Output the [X, Y] coordinate of the center of the cell containing the given text.  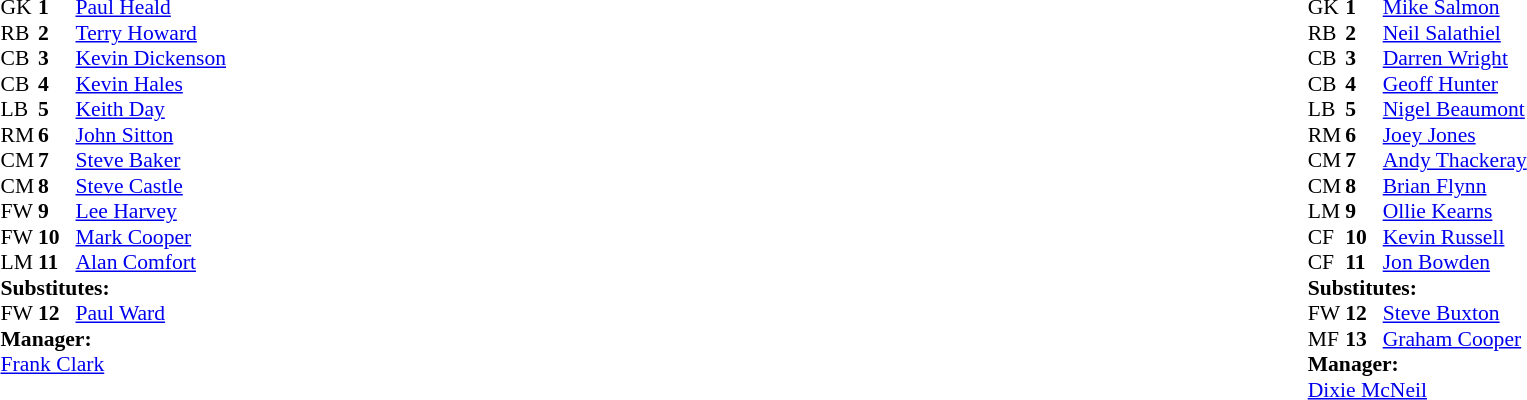
Ollie Kearns [1455, 211]
Alan Comfort [151, 263]
Steve Baker [151, 161]
MF [1327, 339]
Andy Thackeray [1455, 161]
Geoff Hunter [1455, 84]
Keith Day [151, 109]
Brian Flynn [1455, 186]
Mark Cooper [151, 237]
Paul Ward [151, 313]
Jon Bowden [1455, 263]
John Sitton [151, 135]
Steve Buxton [1455, 313]
Nigel Beaumont [1455, 109]
Kevin Russell [1455, 237]
Terry Howard [151, 33]
Joey Jones [1455, 135]
Darren Wright [1455, 59]
Graham Cooper [1455, 339]
Kevin Hales [151, 84]
Neil Salathiel [1455, 33]
Steve Castle [151, 186]
Kevin Dickenson [151, 59]
Lee Harvey [151, 211]
Frank Clark [112, 365]
13 [1364, 339]
